Output the (x, y) coordinate of the center of the cell containing the given text.  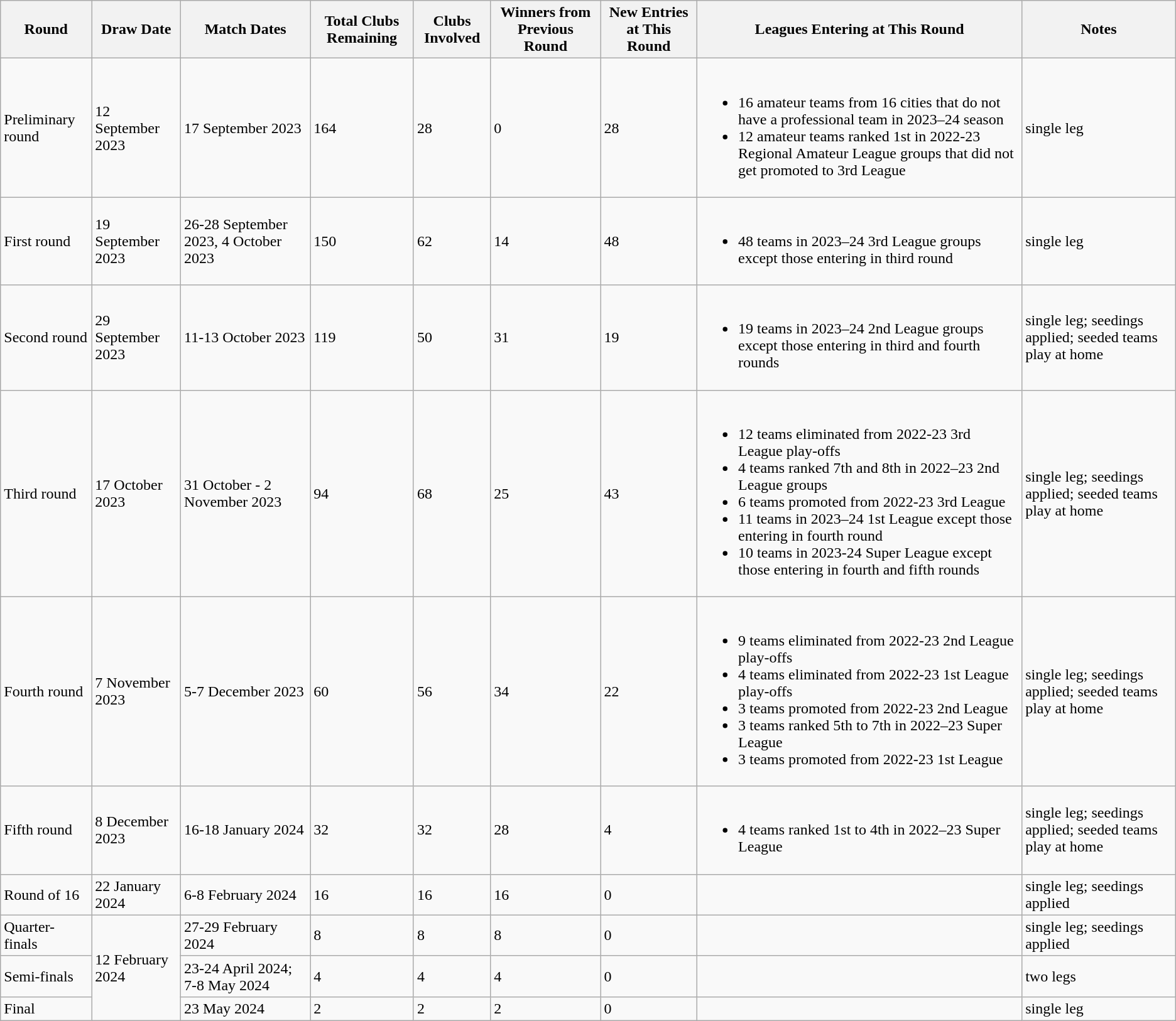
8 December 2023 (136, 830)
Quarter-finals (46, 936)
48 (649, 241)
12 February 2024 (136, 968)
Semi-finals (46, 976)
Round of 16 (46, 894)
Total Clubs Remaining (362, 30)
23 May 2024 (246, 1008)
23-24 April 2024; 7-8 May 2024 (246, 976)
Winners from Previous Round (545, 30)
Notes (1099, 30)
5-7 December 2023 (246, 691)
14 (545, 241)
Fifth round (46, 830)
17 September 2023 (246, 128)
29 September 2023 (136, 338)
27-29 February 2024 (246, 936)
19 (649, 338)
Draw Date (136, 30)
7 November 2023 (136, 691)
Leagues Entering at This Round (859, 30)
94 (362, 494)
19 September 2023 (136, 241)
New Entries at This Round (649, 30)
34 (545, 691)
25 (545, 494)
16-18 January 2024 (246, 830)
164 (362, 128)
26-28 September 2023, 4 October 2023 (246, 241)
two legs (1099, 976)
19 teams in 2023–24 2nd League groups except those entering in third and fourth rounds (859, 338)
Fourth round (46, 691)
62 (452, 241)
17 October 2023 (136, 494)
31 (545, 338)
4 teams ranked 1st to 4th in 2022–23 Super League (859, 830)
Match Dates (246, 30)
150 (362, 241)
50 (452, 338)
Final (46, 1008)
Second round (46, 338)
First round (46, 241)
6-8 February 2024 (246, 894)
22 (649, 691)
11-13 October 2023 (246, 338)
Round (46, 30)
31 October - 2 November 2023 (246, 494)
22 January 2024 (136, 894)
Third round (46, 494)
Preliminary round (46, 128)
119 (362, 338)
48 teams in 2023–24 3rd League groups except those entering in third round (859, 241)
60 (362, 691)
43 (649, 494)
12 September 2023 (136, 128)
56 (452, 691)
68 (452, 494)
Clubs Involved (452, 30)
